For the text-containing cell, return its midpoint in [x, y] coordinate format. 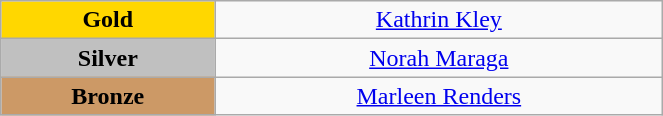
Silver [108, 58]
Gold [108, 20]
Kathrin Kley [439, 20]
Marleen Renders [439, 96]
Bronze [108, 96]
Norah Maraga [439, 58]
